Return [X, Y] of the center of cell containing provided text 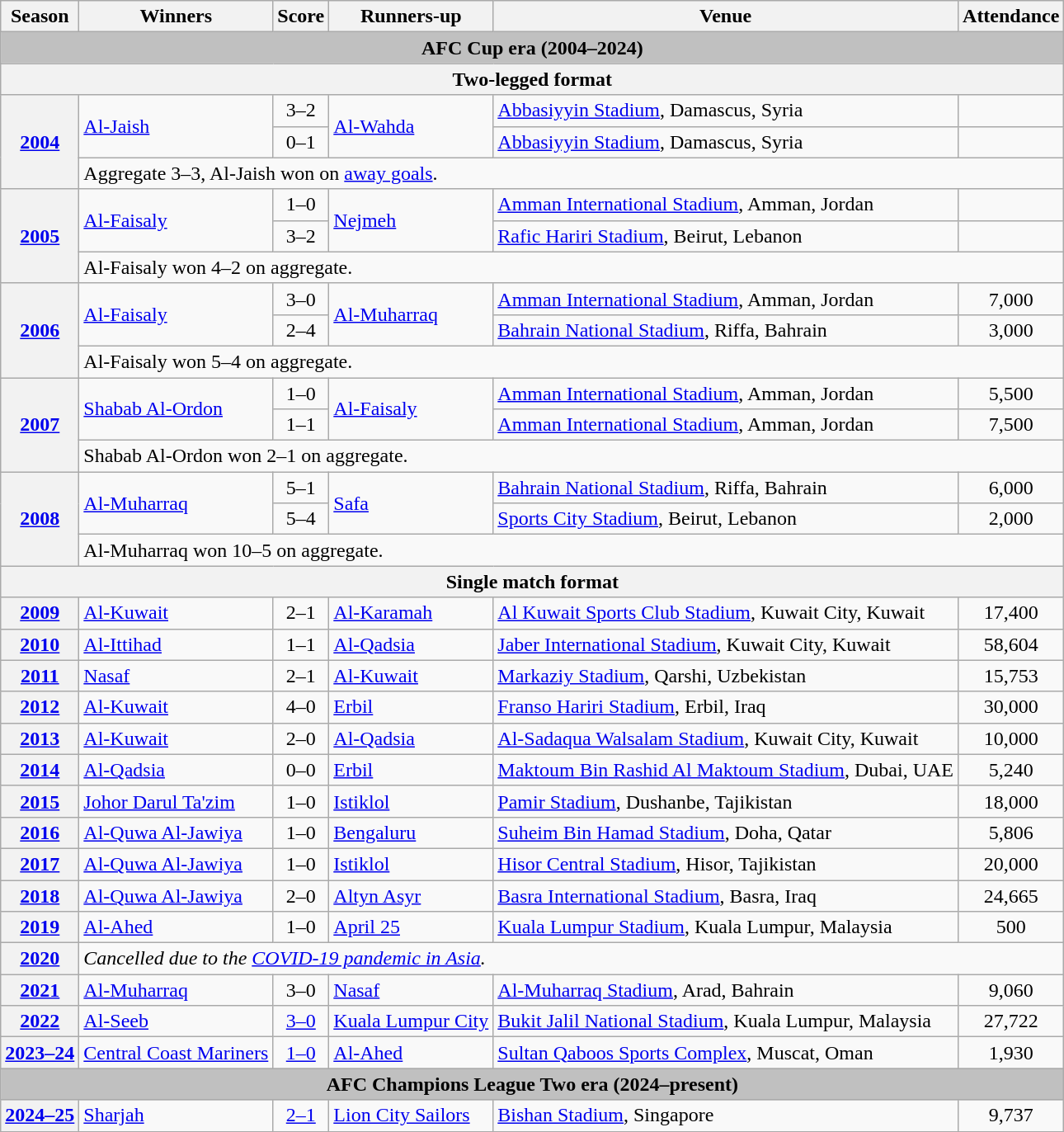
Nejmeh [411, 220]
10,000 [1011, 738]
5,806 [1011, 832]
7,500 [1011, 425]
30,000 [1011, 707]
2011 [40, 676]
0–1 [301, 142]
2022 [40, 1021]
Kuala Lumpur City [411, 1021]
Sports City Stadium, Beirut, Lebanon [726, 519]
2005 [40, 236]
2013 [40, 738]
1,930 [1011, 1053]
2018 [40, 895]
500 [1011, 927]
Maktoum Bin Rashid Al Maktoum Stadium, Dubai, UAE [726, 770]
Single match format [533, 582]
2009 [40, 613]
Al Kuwait Sports Club Stadium, Kuwait City, Kuwait [726, 613]
15,753 [1011, 676]
Safa [411, 503]
Runners-up [411, 17]
Season [40, 17]
Jaber International Stadium, Kuwait City, Kuwait [726, 644]
Al-Faisaly won 4–2 on aggregate. [572, 267]
2014 [40, 770]
Al-Jaish [177, 126]
Al-Faisaly won 5–4 on aggregate. [572, 361]
Markaziy Stadium, Qarshi, Uzbekistan [726, 676]
2023–24 [40, 1053]
Al-Ittihad [177, 644]
AFC Cup era (2004–2024) [533, 48]
Al-Seeb [177, 1021]
Cancelled due to the COVID-19 pandemic in Asia. [572, 959]
20,000 [1011, 864]
2020 [40, 959]
Shabab Al-Ordon won 2–1 on aggregate. [572, 456]
Score [301, 17]
Sultan Qaboos Sports Complex, Muscat, Oman [726, 1053]
AFC Champions League Two era (2024–present) [533, 1084]
9,060 [1011, 990]
7,000 [1011, 299]
58,604 [1011, 644]
Altyn Asyr [411, 895]
Aggregate 3–3, Al-Jaish won on away goals. [572, 173]
2016 [40, 832]
24,665 [1011, 895]
3,000 [1011, 330]
2021 [40, 990]
Winners [177, 17]
2017 [40, 864]
0–0 [301, 770]
Two-legged format [533, 79]
2004 [40, 142]
Attendance [1011, 17]
Kuala Lumpur Stadium, Kuala Lumpur, Malaysia [726, 927]
5,240 [1011, 770]
17,400 [1011, 613]
2007 [40, 425]
Suheim Bin Hamad Stadium, Doha, Qatar [726, 832]
Venue [726, 17]
Franso Hariri Stadium, Erbil, Iraq [726, 707]
Johor Darul Ta'zim [177, 801]
Hisor Central Stadium, Hisor, Tajikistan [726, 864]
5–4 [301, 519]
6,000 [1011, 488]
5–1 [301, 488]
2012 [40, 707]
4–0 [301, 707]
Al-Muharraq won 10–5 on aggregate. [572, 550]
Pamir Stadium, Dushanbe, Tajikistan [726, 801]
18,000 [1011, 801]
Basra International Stadium, Basra, Iraq [726, 895]
Al-Sadaqua Walsalam Stadium, Kuwait City, Kuwait [726, 738]
2–4 [301, 330]
Bukit Jalil National Stadium, Kuala Lumpur, Malaysia [726, 1021]
Shabab Al-Ordon [177, 409]
Lion City Sailors [411, 1115]
2019 [40, 927]
9,737 [1011, 1115]
Bishan Stadium, Singapore [726, 1115]
April 25 [411, 927]
Central Coast Mariners [177, 1053]
5,500 [1011, 394]
2015 [40, 801]
Rafic Hariri Stadium, Beirut, Lebanon [726, 236]
2008 [40, 519]
Bengaluru [411, 832]
Al-Karamah [411, 613]
Sharjah [177, 1115]
2010 [40, 644]
Al-Wahda [411, 126]
2006 [40, 330]
2,000 [1011, 519]
Al-Muharraq Stadium, Arad, Bahrain [726, 990]
2024–25 [40, 1115]
27,722 [1011, 1021]
